Scan for the cell matching the given text and deliver its [x, y] coordinate at center. 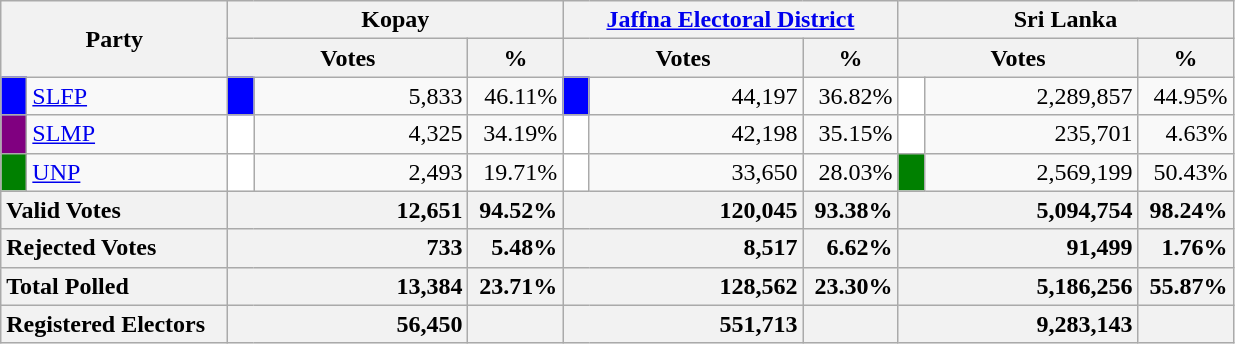
28.03% [850, 172]
9,283,143 [1018, 324]
Sri Lanka [1066, 20]
Party [114, 39]
Registered Electors [114, 324]
Total Polled [114, 286]
4.63% [1186, 134]
UNP [128, 172]
19.71% [516, 172]
5,833 [361, 96]
94.52% [516, 210]
8,517 [683, 248]
2,289,857 [1031, 96]
56,450 [348, 324]
46.11% [516, 96]
44.95% [1186, 96]
Kopay [396, 20]
23.71% [516, 286]
34.19% [516, 134]
Jaffna Electoral District [730, 20]
33,650 [696, 172]
2,569,199 [1031, 172]
Rejected Votes [114, 248]
23.30% [850, 286]
SLFP [128, 96]
12,651 [348, 210]
235,701 [1031, 134]
50.43% [1186, 172]
128,562 [683, 286]
36.82% [850, 96]
44,197 [696, 96]
91,499 [1018, 248]
Valid Votes [114, 210]
551,713 [683, 324]
120,045 [683, 210]
5,186,256 [1018, 286]
5.48% [516, 248]
733 [348, 248]
35.15% [850, 134]
6.62% [850, 248]
SLMP [128, 134]
55.87% [1186, 286]
4,325 [361, 134]
5,094,754 [1018, 210]
2,493 [361, 172]
13,384 [348, 286]
98.24% [1186, 210]
42,198 [696, 134]
1.76% [1186, 248]
93.38% [850, 210]
